Return (x, y) of the center of cell containing provided text 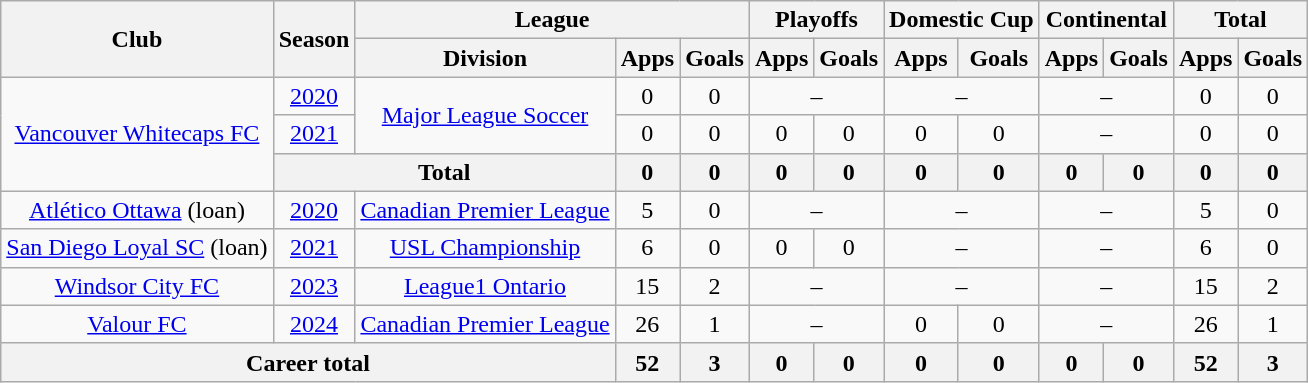
San Diego Loyal SC (loan) (137, 248)
Domestic Cup (962, 20)
Atlético Ottawa (loan) (137, 210)
Major League Soccer (485, 115)
Windsor City FC (137, 286)
Playoffs (816, 20)
USL Championship (485, 248)
League (552, 20)
2023 (314, 286)
Career total (308, 362)
Continental (1106, 20)
League1 Ontario (485, 286)
Season (314, 39)
2024 (314, 324)
Division (485, 58)
Club (137, 39)
Valour FC (137, 324)
Vancouver Whitecaps FC (137, 134)
